Find where the given text appears and provide that cell's center as [x, y] coordinate. 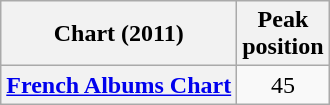
Chart (2011) [119, 34]
45 [283, 85]
French Albums Chart [119, 85]
Peakposition [283, 34]
